Identify which cell holds the provided text, then report its [X, Y] central coordinate. 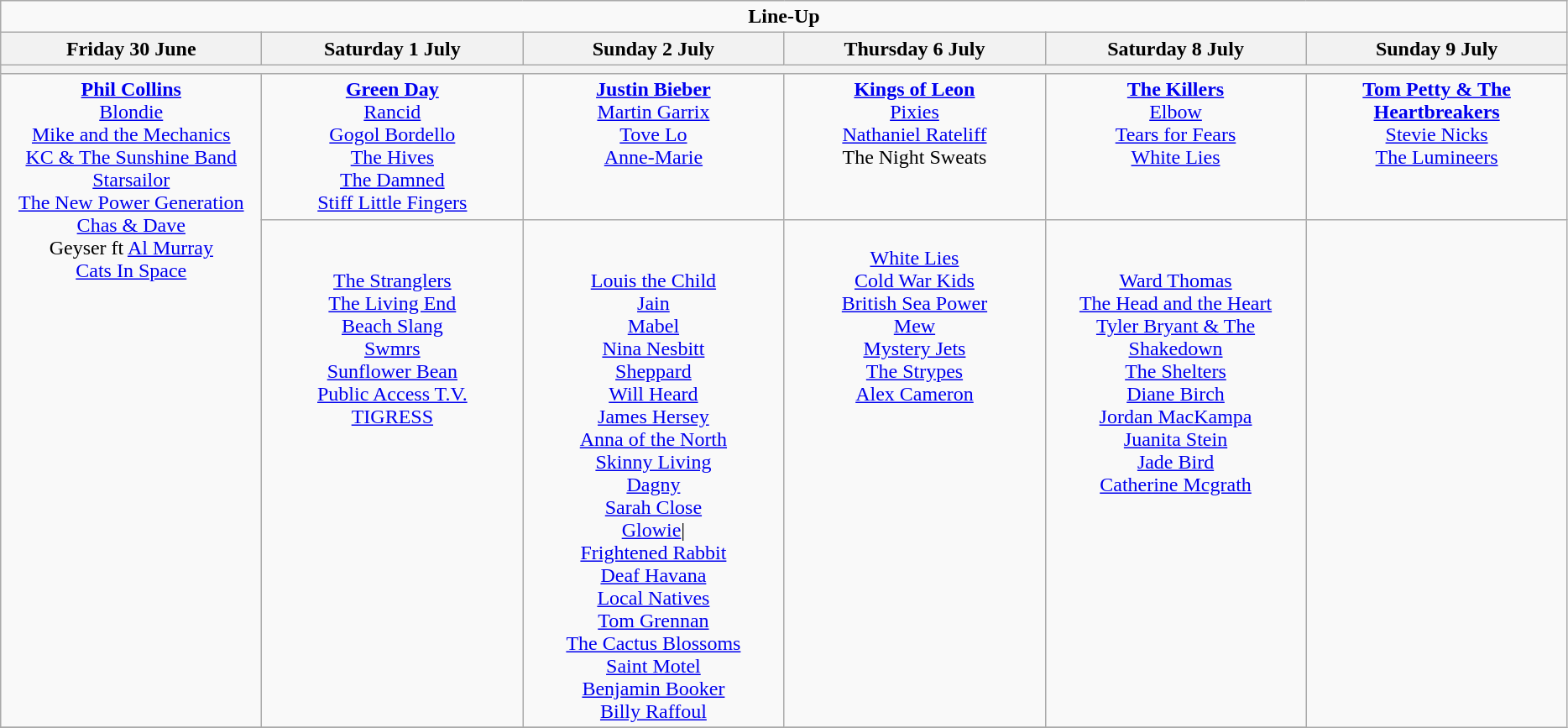
Ward Thomas The Head and the Heart Tyler Bryant & The Shakedown The Shelters Diane Birch Jordan MacKampa Juanita Stein Jade Bird Catherine Mcgrath [1175, 474]
Friday 30 June [131, 49]
Sunday 2 July [653, 49]
The Stranglers The Living End Beach Slang Swmrs Sunflower Bean Public Access T.V. TIGRESS [393, 474]
White LiesCold War KidsBritish Sea PowerMewMystery JetsThe StrypesAlex Cameron [915, 474]
Sunday 9 July [1437, 49]
Saturday 8 July [1175, 49]
Kings of LeonPixies Nathaniel Rateliff The Night Sweats [915, 146]
Thursday 6 July [915, 49]
Green DayRancid Gogol Bordello The Hives The Damned Stiff Little Fingers [393, 146]
Justin BieberMartin Garrix Tove Lo Anne-Marie [653, 146]
Line-Up [784, 17]
Tom Petty & The HeartbreakersStevie Nicks The Lumineers [1437, 146]
The KillersElbow Tears for Fears White Lies [1175, 146]
Saturday 1 July [393, 49]
Phil Collins Blondie Mike and the Mechanics KC & The Sunshine Band Starsailor The New Power Generation Chas & Dave Geyser ft Al Murray Cats In Space [131, 401]
